Search for the cell housing the specified text and yield its [x, y] center coordinate. 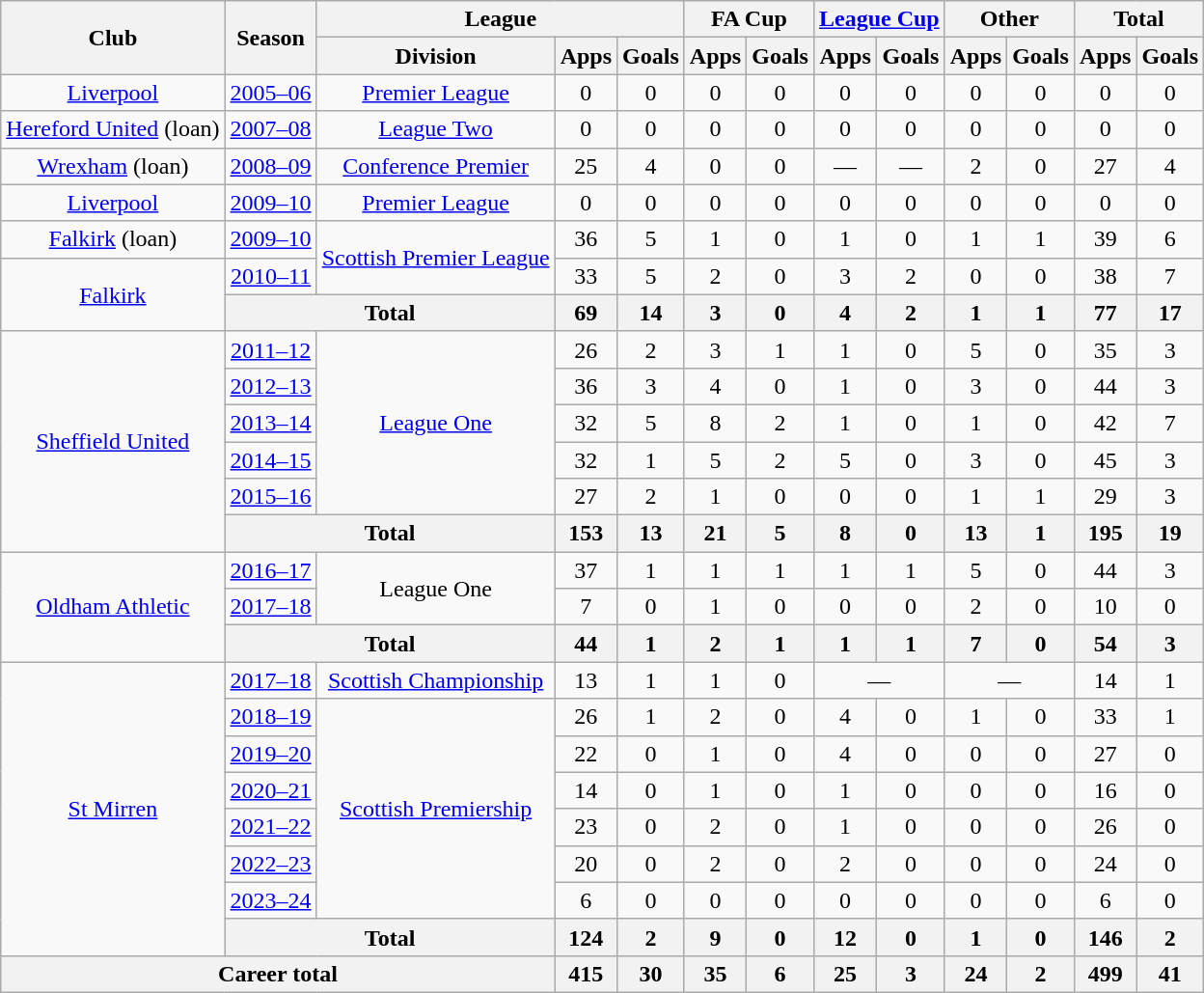
2019–20 [270, 754]
30 [651, 974]
2008–09 [270, 166]
2011–12 [270, 349]
2022–23 [270, 864]
17 [1170, 313]
29 [1105, 497]
2014–15 [270, 460]
Scottish Championship [436, 680]
Sheffield United [113, 441]
2007–08 [270, 129]
FA Cup [749, 19]
Division [436, 56]
45 [1105, 460]
10 [1105, 607]
St Mirren [113, 809]
Falkirk (loan) [113, 239]
124 [586, 937]
League Two [436, 129]
38 [1105, 276]
2015–16 [270, 497]
Falkirk [113, 294]
42 [1105, 423]
146 [1105, 937]
Oldham Athletic [113, 607]
20 [586, 864]
12 [845, 937]
23 [586, 827]
League [500, 19]
16 [1105, 790]
Other [1009, 19]
2005–06 [270, 93]
Scottish Premier League [436, 258]
2020–21 [270, 790]
37 [586, 570]
77 [1105, 313]
22 [586, 754]
Conference Premier [436, 166]
19 [1170, 534]
Season [270, 38]
2010–11 [270, 276]
2013–14 [270, 423]
2021–22 [270, 827]
2023–24 [270, 900]
21 [715, 534]
54 [1105, 644]
195 [1105, 534]
39 [1105, 239]
9 [715, 937]
69 [586, 313]
League Cup [879, 19]
2012–13 [270, 386]
2016–17 [270, 570]
Career total [278, 974]
153 [586, 534]
Wrexham (loan) [113, 166]
41 [1170, 974]
499 [1105, 974]
415 [586, 974]
Scottish Premiership [436, 809]
Hereford United (loan) [113, 129]
Club [113, 38]
2018–19 [270, 717]
